Determine the [x, y] coordinate at the center of the cell enclosing the given text.  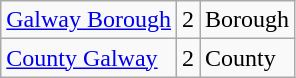
Borough [248, 20]
Galway Borough [89, 20]
County Galway [89, 58]
County [248, 58]
